Detect which cell encompasses the target text, then output its [X, Y] center coordinate. 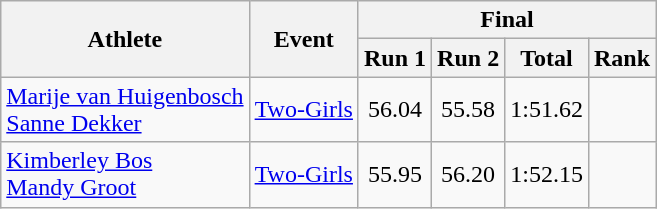
Rank [622, 58]
Final [506, 20]
Run 1 [394, 58]
1:51.62 [547, 110]
55.95 [394, 174]
Total [547, 58]
56.20 [468, 174]
Kimberley BosMandy Groot [125, 174]
Marije van HuigenboschSanne Dekker [125, 110]
56.04 [394, 110]
Run 2 [468, 58]
55.58 [468, 110]
1:52.15 [547, 174]
Event [304, 39]
Athlete [125, 39]
